Capture the cell that displays the provided text and extract its [X, Y] central coordinate. 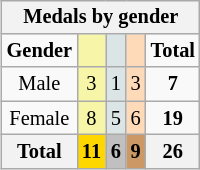
19 [173, 118]
11 [92, 152]
Female [40, 118]
7 [173, 84]
26 [173, 152]
8 [92, 118]
Male [40, 84]
Medals by gender [101, 17]
1 [116, 84]
Gender [40, 51]
5 [116, 118]
9 [136, 152]
